Capture the cell that displays the provided text and extract its [x, y] central coordinate. 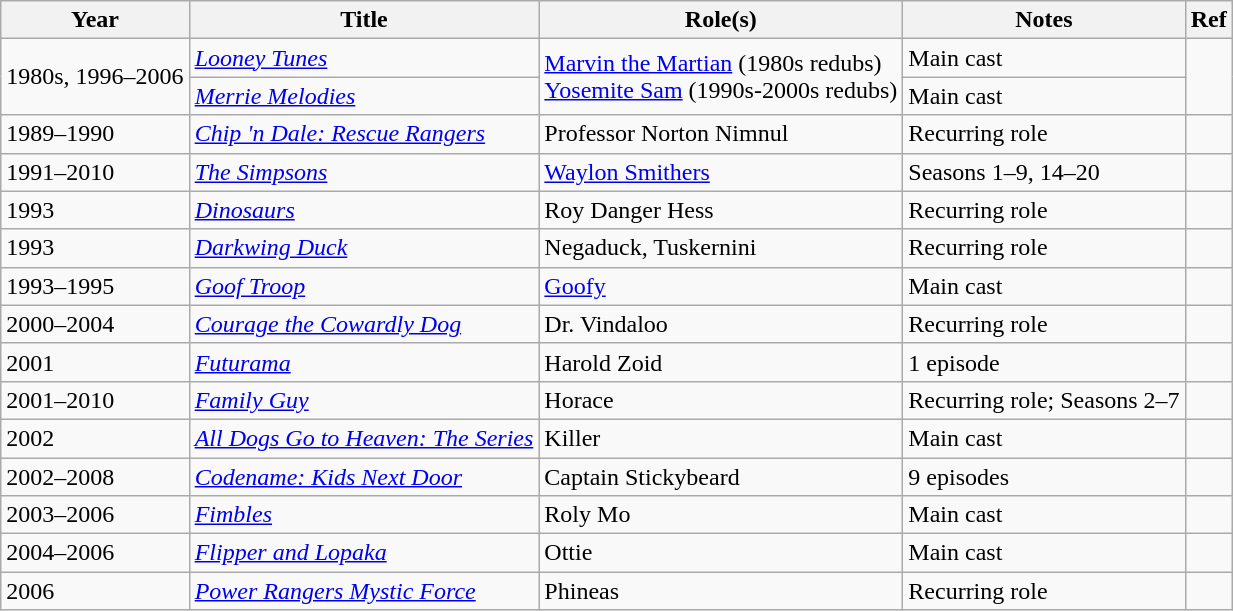
2001–2010 [95, 400]
2000–2004 [95, 324]
Roy Danger Hess [721, 210]
1993–1995 [95, 286]
2003–2006 [95, 515]
Family Guy [364, 400]
Roly Mo [721, 515]
Ottie [721, 553]
Codename: Kids Next Door [364, 477]
1980s, 1996–2006 [95, 77]
Dinosaurs [364, 210]
Power Rangers Mystic Force [364, 591]
Professor Norton Nimnul [721, 134]
Title [364, 20]
Flipper and Lopaka [364, 553]
2006 [95, 591]
Recurring role; Seasons 2–7 [1044, 400]
Chip 'n Dale: Rescue Rangers [364, 134]
Courage the Cowardly Dog [364, 324]
The Simpsons [364, 172]
Horace [721, 400]
Fimbles [364, 515]
Goofy [721, 286]
2002 [95, 438]
Futurama [364, 362]
Ref [1208, 20]
2001 [95, 362]
Darkwing Duck [364, 248]
Marvin the Martian (1980s redubs)Yosemite Sam (1990s-2000s redubs) [721, 77]
Goof Troop [364, 286]
2004–2006 [95, 553]
Negaduck, Tuskernini [721, 248]
1991–2010 [95, 172]
All Dogs Go to Heaven: The Series [364, 438]
Role(s) [721, 20]
Phineas [721, 591]
Looney Tunes [364, 58]
1 episode [1044, 362]
Harold Zoid [721, 362]
2002–2008 [95, 477]
Captain Stickybeard [721, 477]
Seasons 1–9, 14–20 [1044, 172]
Dr. Vindaloo [721, 324]
1989–1990 [95, 134]
Year [95, 20]
9 episodes [1044, 477]
Waylon Smithers [721, 172]
Notes [1044, 20]
Merrie Melodies [364, 96]
Killer [721, 438]
